Return the (x, y) coordinate for the center point of the cell that contains the specified text.  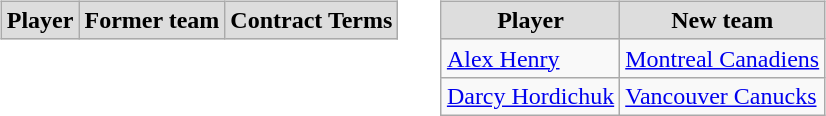
Contract Terms (312, 20)
Darcy Hordichuk (530, 96)
New team (722, 20)
Alex Henry (530, 58)
Former team (152, 20)
Montreal Canadiens (722, 58)
Vancouver Canucks (722, 96)
